Locate the cell with the specified text and output its [x, y] center coordinate. 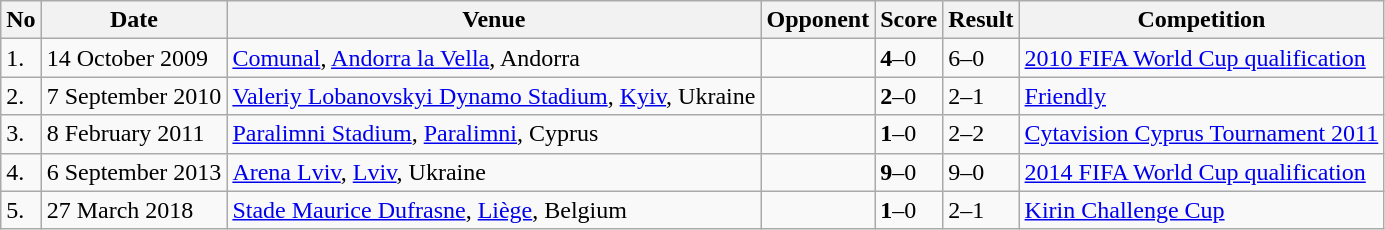
3. [21, 134]
No [21, 20]
2. [21, 96]
6 September 2013 [134, 172]
14 October 2009 [134, 58]
4. [21, 172]
Score [909, 20]
Kirin Challenge Cup [1202, 210]
Competition [1202, 20]
2–0 [909, 96]
Valeriy Lobanovskyi Dynamo Stadium, Kyiv, Ukraine [494, 96]
Venue [494, 20]
7 September 2010 [134, 96]
Date [134, 20]
8 February 2011 [134, 134]
2010 FIFA World Cup qualification [1202, 58]
Stade Maurice Dufrasne, Liège, Belgium [494, 210]
Result [981, 20]
2014 FIFA World Cup qualification [1202, 172]
Opponent [818, 20]
6–0 [981, 58]
4–0 [909, 58]
Paralimni Stadium, Paralimni, Cyprus [494, 134]
27 March 2018 [134, 210]
Arena Lviv, Lviv, Ukraine [494, 172]
5. [21, 210]
Cytavision Cyprus Tournament 2011 [1202, 134]
Comunal, Andorra la Vella, Andorra [494, 58]
Friendly [1202, 96]
2–2 [981, 134]
1. [21, 58]
